Extract the (X, Y) coordinate from the center of the cell holding the provided text.  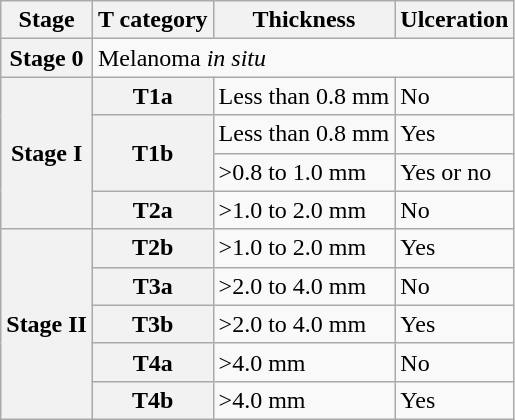
T1a (152, 96)
T2b (152, 248)
T1b (152, 153)
T4a (152, 362)
>0.8 to 1.0 mm (304, 172)
Melanoma in situ (302, 58)
T3a (152, 286)
T4b (152, 400)
T category (152, 20)
Yes or no (454, 172)
Stage (47, 20)
Stage II (47, 324)
Ulceration (454, 20)
Thickness (304, 20)
Stage I (47, 153)
Stage 0 (47, 58)
T3b (152, 324)
T2a (152, 210)
